Return the [X, Y] coordinate for the center point of the cell that contains the specified text.  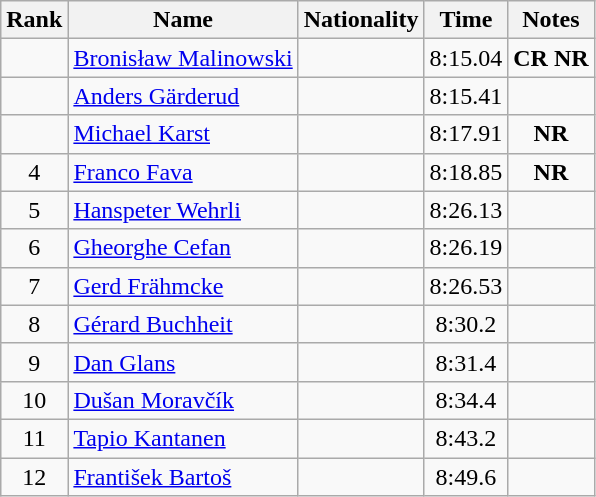
CR NR [551, 58]
8:17.91 [466, 134]
11 [34, 438]
Anders Gärderud [183, 96]
6 [34, 248]
Rank [34, 20]
8:15.04 [466, 58]
Bronisław Malinowski [183, 58]
Dušan Moravčík [183, 400]
Dan Glans [183, 362]
8:15.41 [466, 96]
Time [466, 20]
8 [34, 324]
4 [34, 172]
Hanspeter Wehrli [183, 210]
8:26.53 [466, 286]
Michael Karst [183, 134]
10 [34, 400]
8:31.4 [466, 362]
5 [34, 210]
Notes [551, 20]
8:18.85 [466, 172]
Gérard Buchheit [183, 324]
Gheorghe Cefan [183, 248]
Tapio Kantanen [183, 438]
Name [183, 20]
Gerd Frähmcke [183, 286]
7 [34, 286]
8:49.6 [466, 477]
Nationality [361, 20]
8:26.19 [466, 248]
František Bartoš [183, 477]
8:34.4 [466, 400]
9 [34, 362]
8:26.13 [466, 210]
Franco Fava [183, 172]
8:43.2 [466, 438]
12 [34, 477]
8:30.2 [466, 324]
